Capture the cell that displays the provided text and extract its [X, Y] central coordinate. 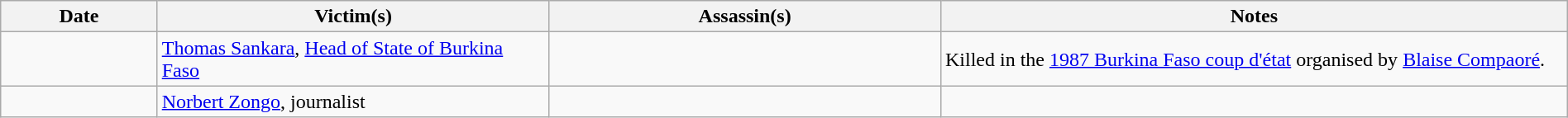
Date [79, 17]
Victim(s) [353, 17]
Assassin(s) [745, 17]
Thomas Sankara, Head of State of Burkina Faso [353, 59]
Norbert Zongo, journalist [353, 101]
Killed in the 1987 Burkina Faso coup d'état organised by Blaise Compaoré. [1254, 59]
Notes [1254, 17]
